Return (X, Y) of the center of cell containing provided text 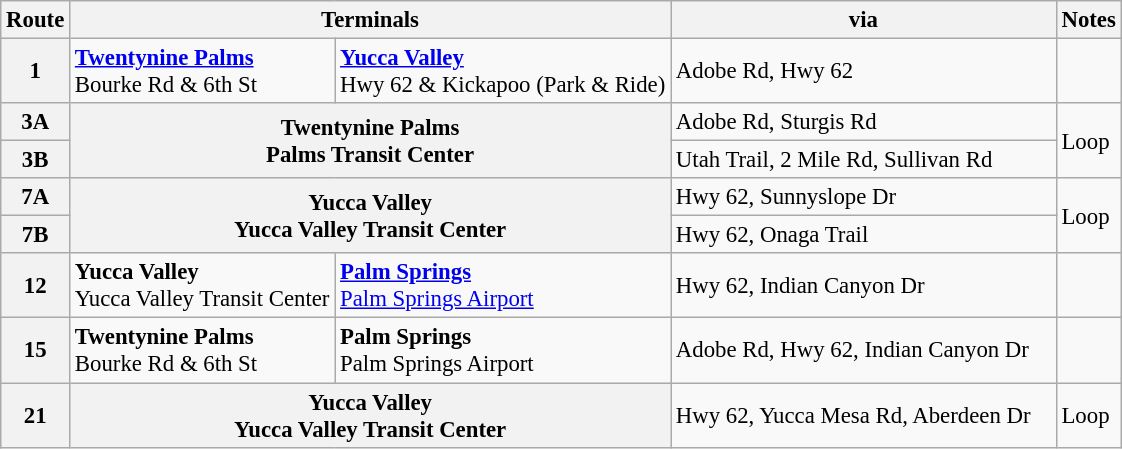
Adobe Rd, Sturgis Rd (864, 122)
Route (36, 20)
Terminals (370, 20)
Twentynine PalmsPalms Transit Center (370, 140)
Adobe Rd, Hwy 62, Indian Canyon Dr (864, 350)
Hwy 62, Indian Canyon Dr (864, 286)
21 (36, 416)
Hwy 62, Sunnyslope Dr (864, 197)
Notes (1088, 20)
via (864, 20)
7B (36, 235)
3B (36, 160)
Utah Trail, 2 Mile Rd, Sullivan Rd (864, 160)
7A (36, 197)
1 (36, 72)
12 (36, 286)
15 (36, 350)
3A (36, 122)
Hwy 62, Onaga Trail (864, 235)
Yucca ValleyHwy 62 & Kickapoo (Park & Ride) (503, 72)
Adobe Rd, Hwy 62 (864, 72)
Hwy 62, Yucca Mesa Rd, Aberdeen Dr (864, 416)
